From the cell containing the given text, extract its center point as [x, y] coordinate. 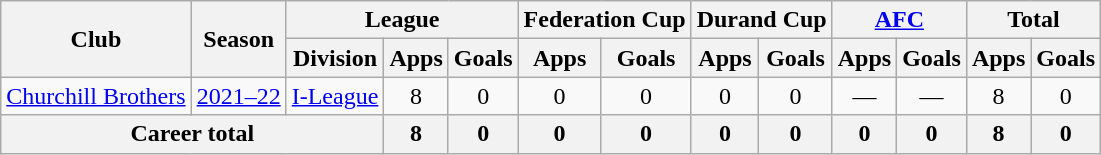
Durand Cup [762, 20]
AFC [899, 20]
Season [238, 39]
Federation Cup [604, 20]
Churchill Brothers [96, 96]
Career total [192, 134]
League [402, 20]
Club [96, 39]
I-League [335, 96]
2021–22 [238, 96]
Total [1033, 20]
Division [335, 58]
